Provide the (X, Y) coordinate of the cell's center where the given text is located.  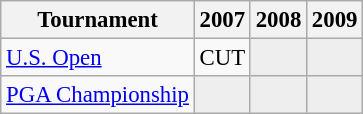
PGA Championship (98, 95)
Tournament (98, 20)
2007 (222, 20)
CUT (222, 58)
2008 (278, 20)
U.S. Open (98, 58)
2009 (335, 20)
